Find where the given text appears and provide that cell's center as [x, y] coordinate. 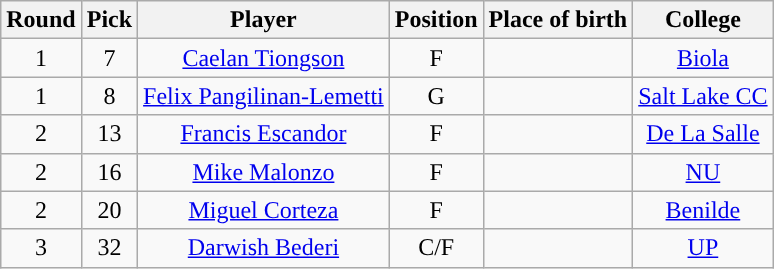
3 [41, 248]
Position [436, 20]
20 [109, 210]
Salt Lake CC [703, 96]
Biola [703, 58]
UP [703, 248]
Pick [109, 20]
13 [109, 134]
Felix Pangilinan-Lemetti [264, 96]
De La Salle [703, 134]
Mike Malonzo [264, 172]
Player [264, 20]
Benilde [703, 210]
16 [109, 172]
Caelan Tiongson [264, 58]
8 [109, 96]
Place of birth [558, 20]
NU [703, 172]
7 [109, 58]
College [703, 20]
Miguel Corteza [264, 210]
C/F [436, 248]
G [436, 96]
Darwish Bederi [264, 248]
Round [41, 20]
Francis Escandor [264, 134]
32 [109, 248]
